Return [x, y] of the center of cell containing provided text 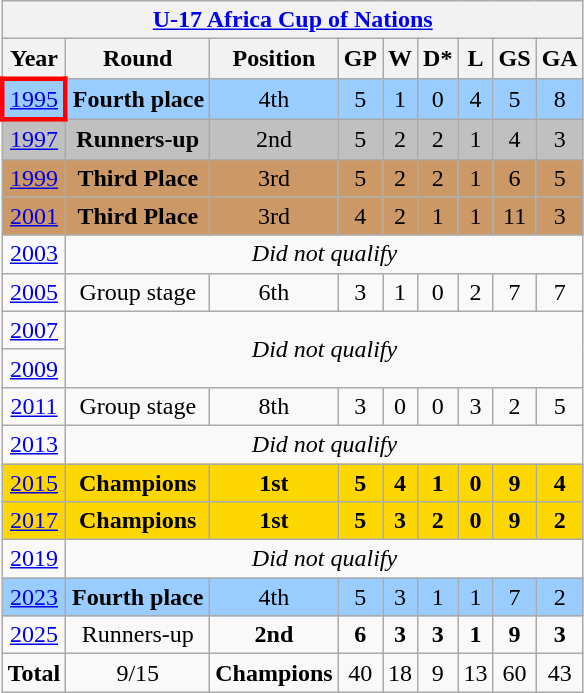
1997 [34, 139]
2001 [34, 216]
9/15 [138, 673]
40 [360, 673]
2017 [34, 521]
1995 [34, 98]
2015 [34, 483]
GP [360, 59]
60 [514, 673]
2007 [34, 330]
8th [274, 406]
2023 [34, 597]
Total [34, 673]
2013 [34, 444]
8 [560, 98]
GA [560, 59]
2025 [34, 635]
Position [274, 59]
U-17 Africa Cup of Nations [292, 20]
2009 [34, 368]
11 [514, 216]
Round [138, 59]
2011 [34, 406]
L [476, 59]
18 [400, 673]
D* [438, 59]
6th [274, 292]
Year [34, 59]
43 [560, 673]
13 [476, 673]
2005 [34, 292]
2003 [34, 254]
2019 [34, 559]
W [400, 59]
1999 [34, 178]
GS [514, 59]
